Detect which cell encompasses the target text, then output its [x, y] center coordinate. 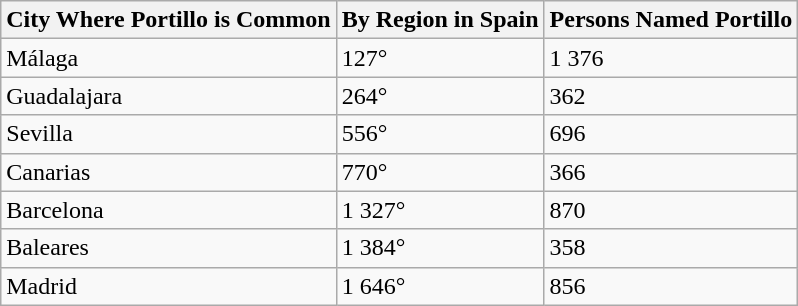
Guadalajara [168, 96]
770° [440, 172]
856 [671, 286]
By Region in Spain [440, 20]
Baleares [168, 248]
556° [440, 134]
1 376 [671, 58]
366 [671, 172]
City Where Portillo is Common [168, 20]
Málaga [168, 58]
Madrid [168, 286]
Canarias [168, 172]
1 327° [440, 210]
1 384° [440, 248]
696 [671, 134]
362 [671, 96]
Persons Named Portillo [671, 20]
Barcelona [168, 210]
870 [671, 210]
1 646° [440, 286]
358 [671, 248]
127° [440, 58]
Sevilla [168, 134]
264° [440, 96]
